Find where the given text appears and provide that cell's center as [x, y] coordinate. 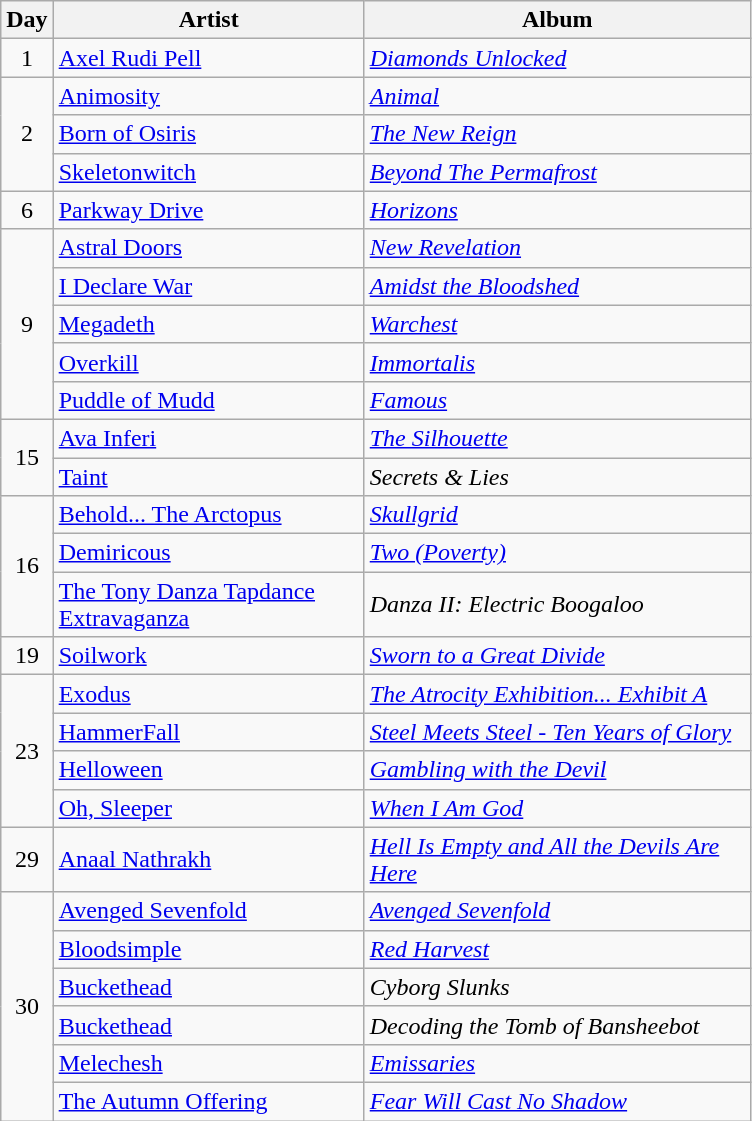
Bloodsimple [208, 949]
Animosity [208, 96]
Warchest [557, 324]
The Tony Danza Tapdance Extravaganza [208, 604]
Born of Osiris [208, 134]
2 [27, 134]
Cyborg Slunks [557, 987]
Album [557, 20]
Day [27, 20]
Parkway Drive [208, 210]
The Atrocity Exhibition... Exhibit A [557, 694]
I Declare War [208, 286]
Famous [557, 400]
Exodus [208, 694]
Fear Will Cast No Shadow [557, 1101]
The Silhouette [557, 438]
Axel Rudi Pell [208, 58]
Puddle of Mudd [208, 400]
Gambling with the Devil [557, 770]
The Autumn Offering [208, 1101]
9 [27, 324]
Helloween [208, 770]
Taint [208, 477]
Anaal Nathrakh [208, 860]
23 [27, 751]
19 [27, 656]
6 [27, 210]
29 [27, 860]
Ava Inferi [208, 438]
Steel Meets Steel - Ten Years of Glory [557, 732]
Astral Doors [208, 248]
Skullgrid [557, 515]
1 [27, 58]
The New Reign [557, 134]
Sworn to a Great Divide [557, 656]
Demiricous [208, 553]
30 [27, 1006]
Soilwork [208, 656]
Secrets & Lies [557, 477]
Beyond The Permafrost [557, 172]
Megadeth [208, 324]
Oh, Sleeper [208, 808]
Two (Poverty) [557, 553]
Immortalis [557, 362]
Melechesh [208, 1063]
Artist [208, 20]
Amidst the Bloodshed [557, 286]
When I Am God [557, 808]
HammerFall [208, 732]
Horizons [557, 210]
New Revelation [557, 248]
Diamonds Unlocked [557, 58]
15 [27, 457]
16 [27, 566]
Overkill [208, 362]
Emissaries [557, 1063]
Red Harvest [557, 949]
Behold... The Arctopus [208, 515]
Danza II: Electric Boogaloo [557, 604]
Animal [557, 96]
Hell Is Empty and All the Devils Are Here [557, 860]
Skeletonwitch [208, 172]
Decoding the Tomb of Bansheebot [557, 1025]
